Identify which cell holds the provided text, then report its [X, Y] central coordinate. 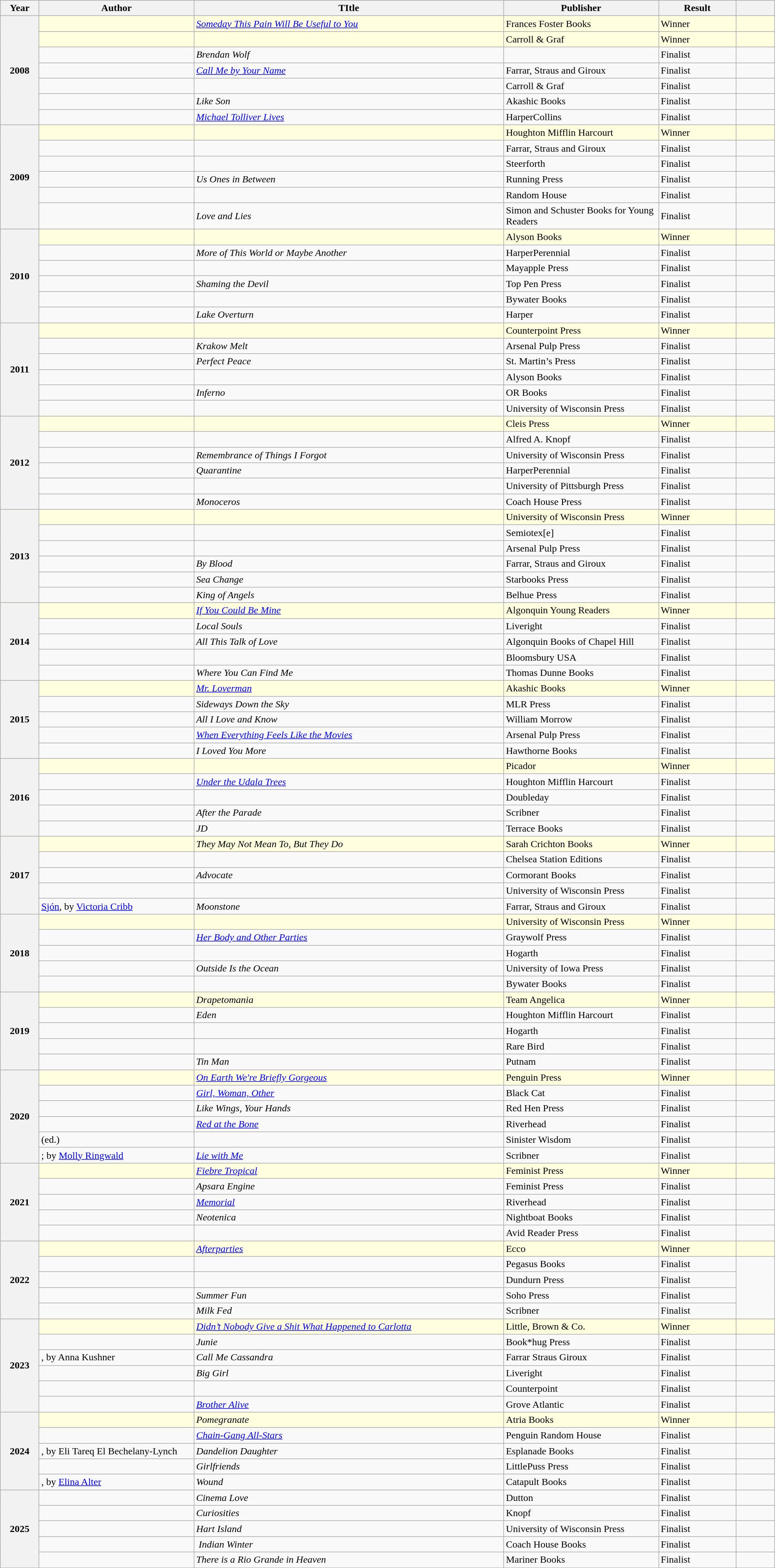
Frances Foster Books [581, 24]
MLR Press [581, 704]
Steerforth [581, 164]
Like Wings, Your Hands [349, 1108]
Book*hug Press [581, 1342]
Pegasus Books [581, 1264]
Local Souls [349, 626]
Dutton [581, 1498]
2017 [20, 875]
Like Son [349, 101]
2024 [20, 1451]
Rare Bird [581, 1046]
Coach House Books [581, 1544]
Ecco [581, 1249]
Mayapple Press [581, 268]
Brother Alive [349, 1404]
2010 [20, 276]
Avid Reader Press [581, 1233]
2018 [20, 953]
Tin Man [349, 1062]
TItle [349, 8]
Sideways Down the Sky [349, 704]
All I Love and Know [349, 720]
Penguin Random House [581, 1435]
Apsara Engine [349, 1186]
Knopf [581, 1513]
Junie [349, 1342]
Hawthorne Books [581, 751]
Girlfriends [349, 1467]
Love and Lies [349, 216]
More of This World or Maybe Another [349, 253]
Counterpoint [581, 1389]
Perfect Peace [349, 361]
Us Ones in Between [349, 179]
Sjón, by Victoria Cribb [116, 906]
If You Could Be Mine [349, 610]
Mariner Books [581, 1560]
Counterpoint Press [581, 330]
; by Molly Ringwald [116, 1155]
Black Cat [581, 1093]
Eden [349, 1015]
Belhue Press [581, 595]
Indian Winter [349, 1544]
Big Girl [349, 1373]
Nightboat Books [581, 1218]
Little, Brown & Co. [581, 1326]
Chelsea Station Editions [581, 859]
, by Eli Tareq El Bechelany-Lynch [116, 1451]
2013 [20, 556]
Advocate [349, 875]
Atria Books [581, 1420]
Pomegranate [349, 1420]
Algonquin Young Readers [581, 610]
2008 [20, 70]
Sinister Wisdom [581, 1140]
Memorial [349, 1202]
Outside Is the Ocean [349, 969]
2015 [20, 719]
Grove Atlantic [581, 1404]
Farrar Straus Giroux [581, 1357]
2009 [20, 177]
Sarah Crichton Books [581, 844]
Semiotex[e] [581, 533]
Where You Can Find Me [349, 673]
Harper [581, 315]
2020 [20, 1116]
2023 [20, 1365]
Red at the Bone [349, 1124]
Coach House Press [581, 502]
Moonstone [349, 906]
Penguin Press [581, 1077]
All This Talk of Love [349, 642]
Publisher [581, 8]
Top Pen Press [581, 284]
Hart Island [349, 1529]
St. Martin’s Press [581, 361]
Under the Udala Trees [349, 782]
I Loved You More [349, 751]
Chain-Gang All-Stars [349, 1435]
Lake Overturn [349, 315]
Terrace Books [581, 828]
Michael Tolliver Lives [349, 117]
They May Not Mean To, But They Do [349, 844]
2025 [20, 1529]
Simon and Schuster Books for Young Readers [581, 216]
, by Elina Alter [116, 1482]
There is a Rio Grande in Heaven [349, 1560]
After the Parade [349, 813]
Random House [581, 195]
Lie with Me [349, 1155]
Dundurn Press [581, 1280]
Putnam [581, 1062]
Team Angelica [581, 1000]
Soho Press [581, 1295]
Starbooks Press [581, 579]
When Everything Feels Like the Movies [349, 735]
Wound [349, 1482]
Bloomsbury USA [581, 657]
Author [116, 8]
By Blood [349, 564]
, by Anna Kushner [116, 1357]
Sea Change [349, 579]
Graywolf Press [581, 937]
Girl, Woman, Other [349, 1093]
HarperCollins [581, 117]
Doubleday [581, 797]
Thomas Dunne Books [581, 673]
Result [697, 8]
Inferno [349, 393]
2014 [20, 642]
Picador [581, 766]
Brendan Wolf [349, 55]
Krakow Melt [349, 346]
Shaming the Devil [349, 284]
William Morrow [581, 720]
University of Pittsburgh Press [581, 486]
On Earth We're Briefly Gorgeous [349, 1077]
LittlePuss Press [581, 1467]
OR Books [581, 393]
Milk Fed [349, 1311]
Curiosities [349, 1513]
Drapetomania [349, 1000]
University of Iowa Press [581, 969]
Year [20, 8]
JD [349, 828]
Catapult Books [581, 1482]
Summer Fun [349, 1295]
2011 [20, 369]
Afterparties [349, 1249]
Didn’t Nobody Give a Shit What Happened to Carlotta [349, 1326]
Call Me Cassandra [349, 1357]
Cormorant Books [581, 875]
Dandelion Daughter [349, 1451]
Algonquin Books of Chapel Hill [581, 642]
Her Body and Other Parties [349, 937]
Running Press [581, 179]
Someday This Pain Will Be Useful to You [349, 24]
Esplanade Books [581, 1451]
Neotenica [349, 1218]
2012 [20, 462]
Alfred A. Knopf [581, 439]
Remembrance of Things I Forgot [349, 455]
2019 [20, 1031]
King of Angels [349, 595]
Red Hen Press [581, 1108]
Monoceros [349, 502]
Cleis Press [581, 424]
Fiebre Tropical [349, 1171]
Quarantine [349, 471]
Call Me by Your Name [349, 70]
2021 [20, 1202]
Mr. Loverman [349, 688]
Cinema Love [349, 1498]
2022 [20, 1280]
(ed.) [116, 1140]
2016 [20, 797]
